Pinpoint the cell where the given text exists, returning its (X, Y) midpoint coordinate. 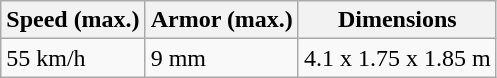
9 mm (222, 58)
4.1 x 1.75 x 1.85 m (397, 58)
55 km/h (73, 58)
Speed (max.) (73, 20)
Dimensions (397, 20)
Armor (max.) (222, 20)
